Search for the cell housing the specified text and yield its (x, y) center coordinate. 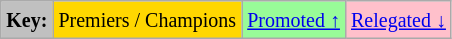
Relegated ↓ (398, 20)
Key: (27, 20)
Premiers / Champions (148, 20)
Promoted ↑ (294, 20)
